Locate the cell with the specified text and output its [X, Y] center coordinate. 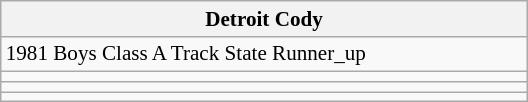
Detroit Cody [264, 18]
1981 Boys Class A Track State Runner_up [264, 54]
